Detect which cell encompasses the target text, then output its (x, y) center coordinate. 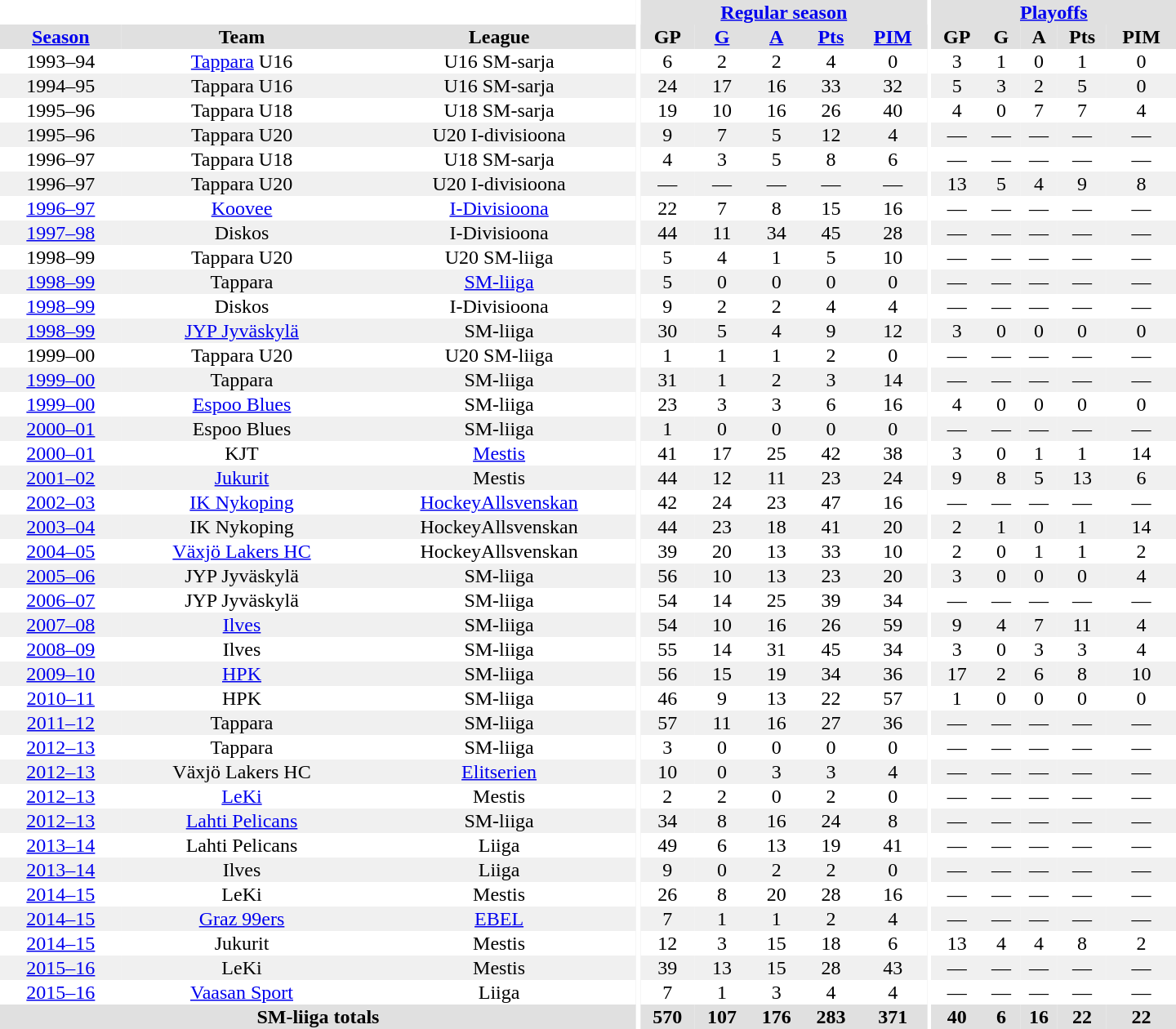
55 (668, 649)
Season (60, 37)
SM-liiga totals (318, 1017)
43 (893, 968)
107 (722, 1017)
Koovee (242, 208)
2009–10 (60, 674)
2010–11 (60, 698)
27 (831, 723)
KJT (242, 453)
59 (893, 625)
371 (893, 1017)
2011–12 (60, 723)
2006–07 (60, 600)
2004–05 (60, 551)
Regular season (784, 12)
Playoffs (1053, 12)
1997–98 (60, 233)
Elitserien (499, 772)
2005–06 (60, 576)
46 (668, 698)
2007–08 (60, 625)
EBEL (499, 919)
League (499, 37)
49 (668, 845)
2002–03 (60, 502)
283 (831, 1017)
2001–02 (60, 478)
2003–04 (60, 527)
Vaasan Sport (242, 992)
38 (893, 453)
1994–95 (60, 86)
30 (668, 331)
176 (776, 1017)
570 (668, 1017)
1993–94 (60, 61)
2008–09 (60, 649)
47 (831, 502)
Team (242, 37)
Graz 99ers (242, 919)
32 (893, 86)
